Return [x, y] of the center of cell containing provided text 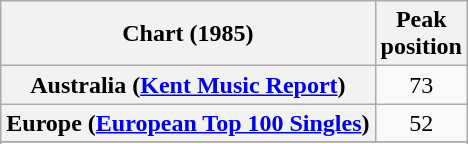
Peakposition [421, 34]
Chart (1985) [188, 34]
52 [421, 123]
Australia (Kent Music Report) [188, 85]
73 [421, 85]
Europe (European Top 100 Singles) [188, 123]
